Determine the [x, y] coordinate at the center of the cell enclosing the given text.  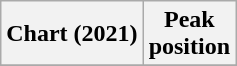
Peakposition [189, 34]
Chart (2021) [72, 34]
